Identify which cell holds the provided text, then report its [x, y] central coordinate. 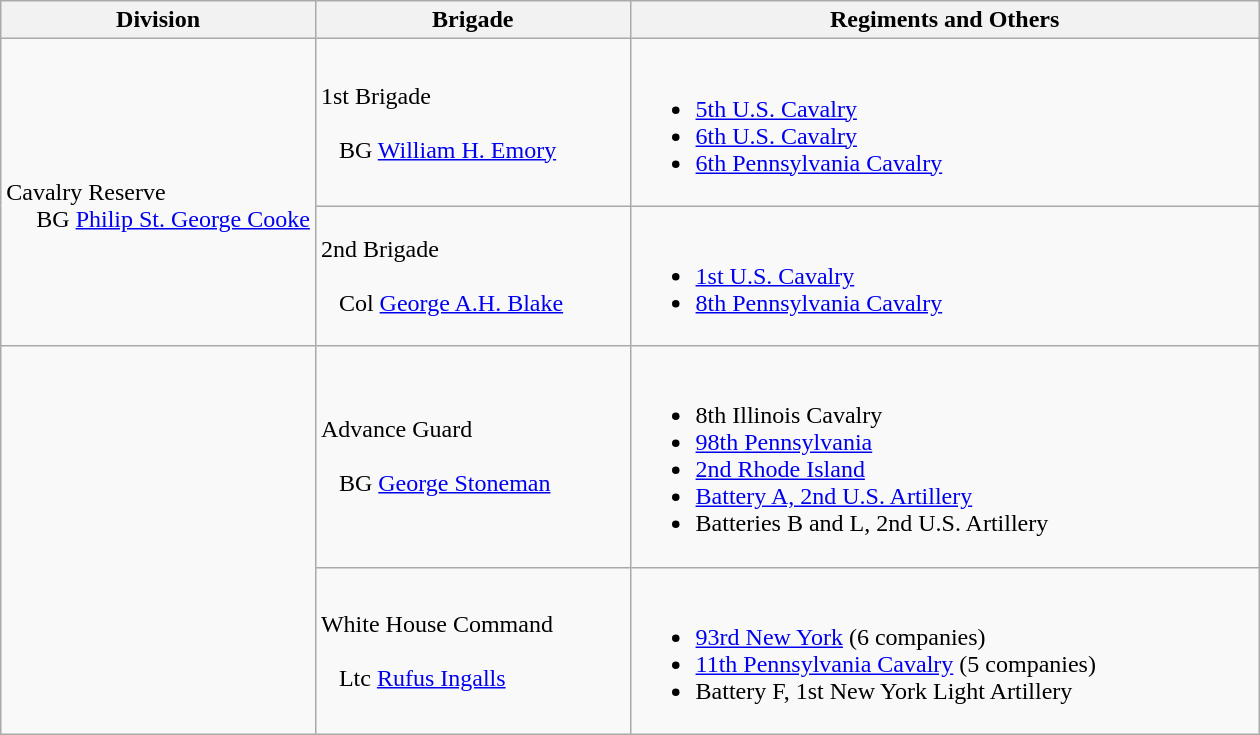
Division [158, 20]
1st U.S. Cavalry8th Pennsylvania Cavalry [944, 276]
Regiments and Others [944, 20]
Cavalry Reserve BG Philip St. George Cooke [158, 192]
93rd New York (6 companies)11th Pennsylvania Cavalry (5 companies)Battery F, 1st New York Light Artillery [944, 650]
White House Command Ltc Rufus Ingalls [472, 650]
8th Illinois Cavalry98th Pennsylvania2nd Rhode IslandBattery A, 2nd U.S. ArtilleryBatteries B and L, 2nd U.S. Artillery [944, 456]
5th U.S. Cavalry6th U.S. Cavalry6th Pennsylvania Cavalry [944, 122]
Brigade [472, 20]
1st Brigade BG William H. Emory [472, 122]
2nd Brigade Col George A.H. Blake [472, 276]
Advance Guard BG George Stoneman [472, 456]
